Find where the given text appears and provide that cell's center as (X, Y) coordinate. 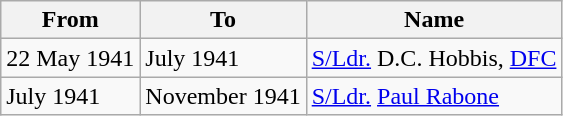
To (223, 20)
November 1941 (223, 96)
From (70, 20)
22 May 1941 (70, 58)
S/Ldr. Paul Rabone (434, 96)
S/Ldr. D.C. Hobbis, DFC (434, 58)
Name (434, 20)
